Detect which cell encompasses the target text, then output its (x, y) center coordinate. 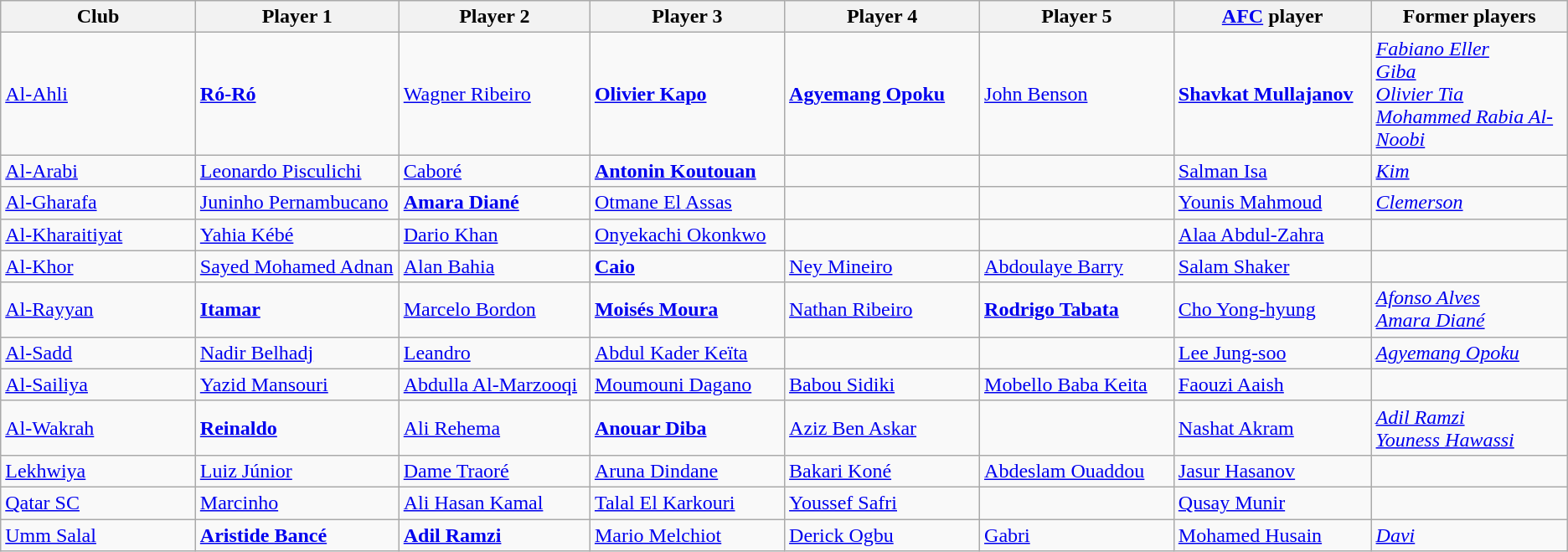
Player 4 (883, 17)
Wagner Ribeiro (494, 94)
Al-Wakrah (99, 427)
Abdulla Al-Marzooqi (494, 384)
Mohamed Husain (1272, 535)
Leandro (494, 353)
Faouzi Aaish (1272, 384)
Ali Hasan Kamal (494, 503)
Cho Yong-hyung (1272, 310)
Fabiano Eller Giba Olivier Tia Mohammed Rabia Al-Noobi (1469, 94)
Al-Khor (99, 266)
Talal El Karkouri (687, 503)
Ró-Ró (297, 94)
Umm Salal (99, 535)
Nashat Akram (1272, 427)
Lekhwiya (99, 471)
Al-Kharaitiyat (99, 235)
Jasur Hasanov (1272, 471)
Player 5 (1077, 17)
Afonso Alves Amara Diané (1469, 310)
Aristide Bancé (297, 535)
Al-Gharafa (99, 203)
Player 2 (494, 17)
Qusay Munir (1272, 503)
Salman Isa (1272, 171)
John Benson (1077, 94)
Lee Jung-soo (1272, 353)
Player 1 (297, 17)
Rodrigo Tabata (1077, 310)
Yahia Kébé (297, 235)
Ney Mineiro (883, 266)
Adil Ramzi (494, 535)
Clemerson (1469, 203)
Dario Khan (494, 235)
Gabri (1077, 535)
AFC player (1272, 17)
Al-Rayyan (99, 310)
Player 3 (687, 17)
Club (99, 17)
Al-Arabi (99, 171)
Dame Traoré (494, 471)
Leonardo Pisculichi (297, 171)
Ali Rehema (494, 427)
Anouar Diba (687, 427)
Kim (1469, 171)
Adil Ramzi Youness Hawassi (1469, 427)
Marcelo Bordon (494, 310)
Reinaldo (297, 427)
Former players (1469, 17)
Aruna Dindane (687, 471)
Yazid Mansouri (297, 384)
Nadir Belhadj (297, 353)
Sayed Mohamed Adnan (297, 266)
Younis Mahmoud (1272, 203)
Caboré (494, 171)
Luiz Júnior (297, 471)
Derick Ogbu (883, 535)
Babou Sidiki (883, 384)
Olivier Kapo (687, 94)
Nathan Ribeiro (883, 310)
Mobello Baba Keita (1077, 384)
Onyekachi Okonkwo (687, 235)
Mario Melchiot (687, 535)
Bakari Koné (883, 471)
Al-Sailiya (99, 384)
Antonin Koutouan (687, 171)
Amara Diané (494, 203)
Shavkat Mullajanov (1272, 94)
Aziz Ben Askar (883, 427)
Alaa Abdul-Zahra (1272, 235)
Marcinho (297, 503)
Otmane El Assas (687, 203)
Qatar SC (99, 503)
Al-Ahli (99, 94)
Davi (1469, 535)
Youssef Safri (883, 503)
Alan Bahia (494, 266)
Moumouni Dagano (687, 384)
Salam Shaker (1272, 266)
Abdoulaye Barry (1077, 266)
Moisés Moura (687, 310)
Caio (687, 266)
Abdul Kader Keïta (687, 353)
Al-Sadd (99, 353)
Juninho Pernambucano (297, 203)
Abdeslam Ouaddou (1077, 471)
Itamar (297, 310)
